Extract the [X, Y] coordinate from the center of the cell holding the provided text.  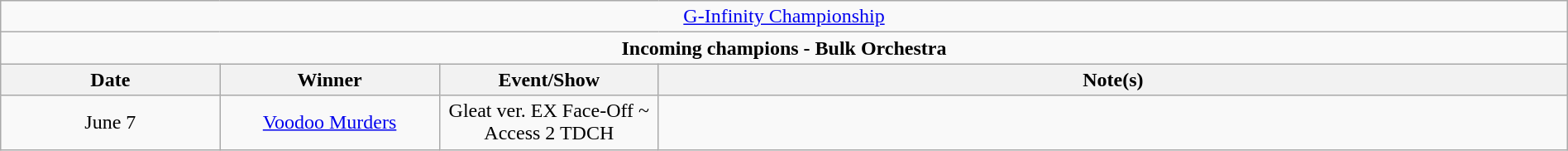
Winner [329, 80]
Note(s) [1113, 80]
Event/Show [549, 80]
Gleat ver. EX Face-Off ~ Access 2 TDCH [549, 123]
G-Infinity Championship [784, 17]
Voodoo Murders [329, 123]
Date [111, 80]
June 7 [111, 123]
Incoming champions - Bulk Orchestra [784, 48]
